Output the (X, Y) coordinate of the center of the cell containing the given text.  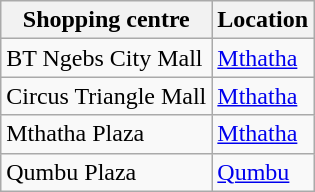
Location (263, 20)
BT Ngebs City Mall (106, 58)
Circus Triangle Mall (106, 96)
Shopping centre (106, 20)
Qumbu Plaza (106, 172)
Mthatha Plaza (106, 134)
Qumbu (263, 172)
